Scan for the cell matching the given text and deliver its (X, Y) coordinate at center. 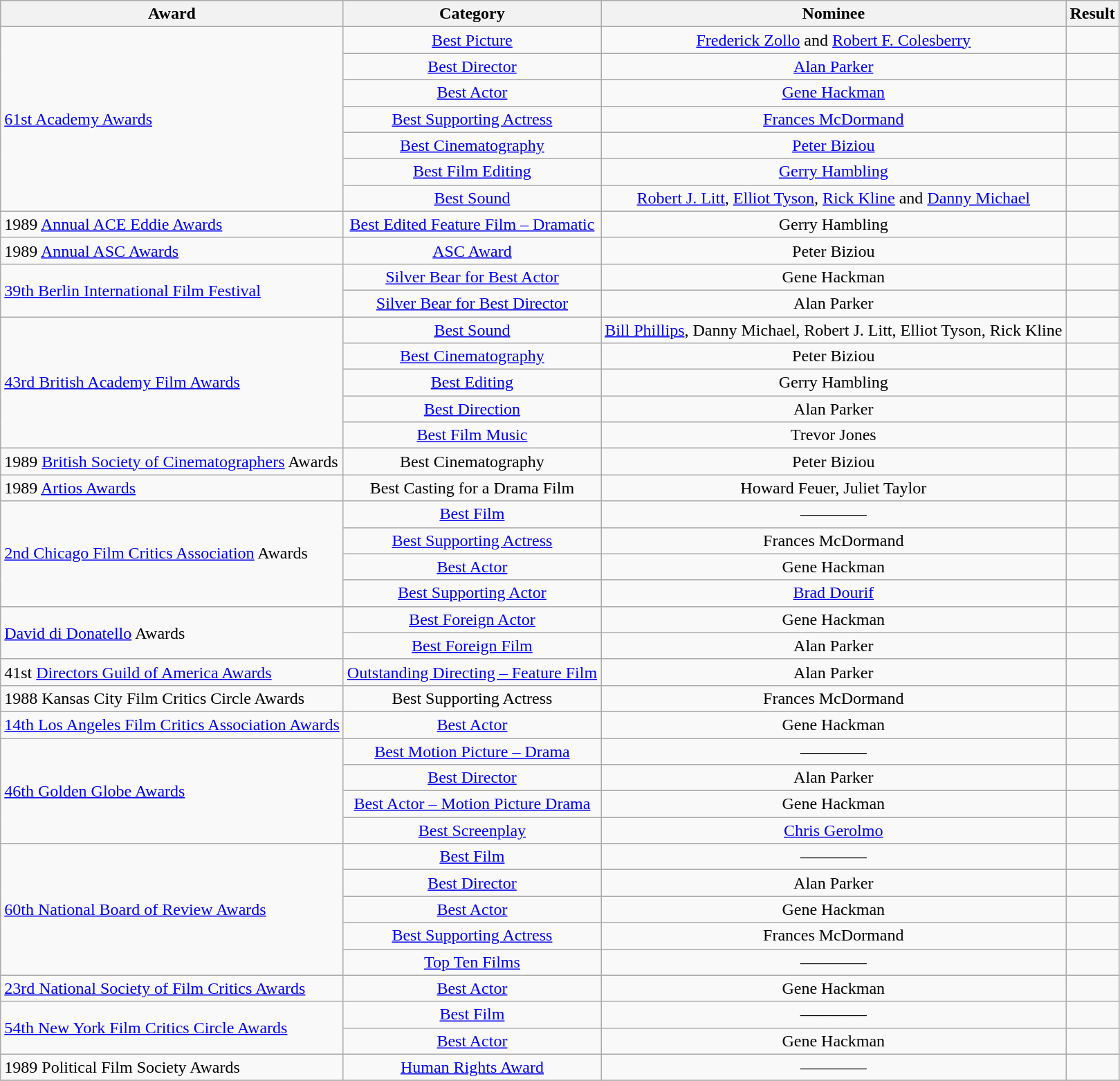
Best Film Editing (472, 172)
Best Direction (472, 409)
Category (472, 14)
1989 Annual ASC Awards (172, 251)
ASC Award (472, 251)
54th New York Film Critics Circle Awards (172, 1028)
2nd Chicago Film Critics Association Awards (172, 554)
Trevor Jones (834, 435)
Best Casting for a Drama Film (472, 488)
1989 Artios Awards (172, 488)
Top Ten Films (472, 962)
43rd British Academy Film Awards (172, 383)
Silver Bear for Best Director (472, 303)
Result (1092, 14)
1989 Political Film Society Awards (172, 1067)
Howard Feuer, Juliet Taylor (834, 488)
39th Berlin International Film Festival (172, 290)
Brad Dourif (834, 593)
Bill Phillips, Danny Michael, Robert J. Litt, Elliot Tyson, Rick Kline (834, 330)
Nominee (834, 14)
Best Edited Feature Film – Dramatic (472, 224)
Best Picture (472, 40)
60th National Board of Review Awards (172, 909)
Best Foreign Actor (472, 619)
41st Directors Guild of America Awards (172, 672)
61st Academy Awards (172, 119)
Outstanding Directing – Feature Film (472, 672)
1989 British Society of Cinematographers Awards (172, 462)
David di Donatello Awards (172, 633)
46th Golden Globe Awards (172, 790)
1988 Kansas City Film Critics Circle Awards (172, 698)
Best Motion Picture – Drama (472, 751)
14th Los Angeles Film Critics Association Awards (172, 725)
Best Supporting Actor (472, 593)
Silver Bear for Best Actor (472, 277)
Best Film Music (472, 435)
Frederick Zollo and Robert F. Colesberry (834, 40)
Best Foreign Film (472, 646)
Chris Gerolmo (834, 830)
Best Editing (472, 383)
Award (172, 14)
Best Screenplay (472, 830)
Best Actor – Motion Picture Drama (472, 804)
23rd National Society of Film Critics Awards (172, 988)
Robert J. Litt, Elliot Tyson, Rick Kline and Danny Michael (834, 198)
1989 Annual ACE Eddie Awards (172, 224)
Human Rights Award (472, 1067)
